Provide the [x, y] coordinate of the cell's center where the given text is located.  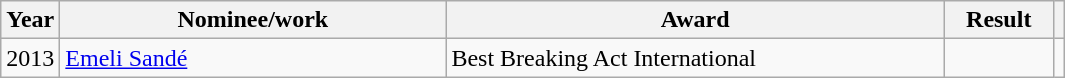
Year [30, 20]
Award [696, 20]
Nominee/work [253, 20]
Best Breaking Act International [696, 58]
Result [998, 20]
2013 [30, 58]
Emeli Sandé [253, 58]
